Output the (X, Y) coordinate of the center of the cell containing the given text.  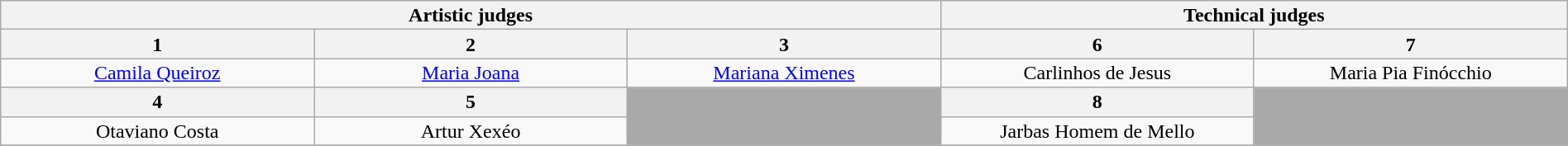
Jarbas Homem de Mello (1097, 130)
6 (1097, 45)
Artistic judges (471, 15)
Mariana Ximenes (784, 73)
Otaviano Costa (157, 130)
3 (784, 45)
1 (157, 45)
Carlinhos de Jesus (1097, 73)
Camila Queiroz (157, 73)
Technical judges (1254, 15)
2 (471, 45)
Maria Joana (471, 73)
Artur Xexéo (471, 130)
5 (471, 102)
Maria Pia Finócchio (1411, 73)
8 (1097, 102)
7 (1411, 45)
4 (157, 102)
